For the text-containing cell, return its midpoint in (x, y) coordinate format. 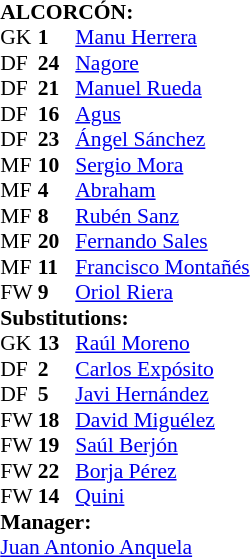
Francisco Montañés (162, 267)
Agus (162, 114)
5 (57, 395)
4 (57, 191)
Raúl Moreno (162, 343)
Abraham (162, 191)
22 (57, 471)
21 (57, 89)
Manu Herrera (162, 37)
18 (57, 420)
10 (57, 165)
11 (57, 267)
Fernando Sales (162, 241)
Borja Pérez (162, 471)
2 (57, 369)
Manuel Rueda (162, 89)
Saúl Berjón (162, 445)
Quini (162, 497)
1 (57, 37)
Ángel Sánchez (162, 139)
13 (57, 343)
Sergio Mora (162, 165)
Rubén Sanz (162, 216)
David Miguélez (162, 420)
Carlos Expósito (162, 369)
Javi Hernández (162, 395)
Oriol Riera (162, 293)
Nagore (162, 63)
16 (57, 114)
Substitutions: (124, 318)
20 (57, 241)
23 (57, 139)
9 (57, 293)
24 (57, 63)
Manager: (124, 522)
19 (57, 445)
14 (57, 497)
8 (57, 216)
